Detect which cell encompasses the target text, then output its [x, y] center coordinate. 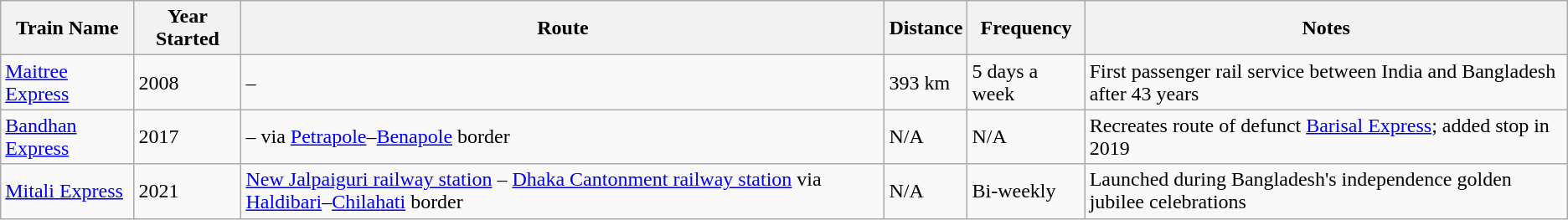
Recreates route of defunct Barisal Express; added stop in 2019 [1326, 137]
Frequency [1026, 28]
New Jalpaiguri railway station – Dhaka Cantonment railway station via Haldibari–Chilahati border [563, 191]
Train Name [67, 28]
First passenger rail service between India and Bangladesh after 43 years [1326, 82]
Distance [926, 28]
Mitali Express [67, 191]
Bandhan Express [67, 137]
Bi-weekly [1026, 191]
Route [563, 28]
2008 [188, 82]
5 days a week [1026, 82]
2017 [188, 137]
Launched during Bangladesh's independence golden jubilee celebrations [1326, 191]
– [563, 82]
– via Petrapole–Benapole border [563, 137]
Year Started [188, 28]
2021 [188, 191]
Maitree Express [67, 82]
Notes [1326, 28]
393 km [926, 82]
